Return [x, y] of the center of cell containing provided text 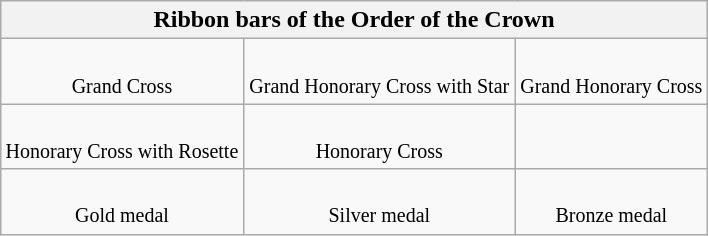
Bronze medal [612, 202]
Honorary Cross [380, 136]
Silver medal [380, 202]
Grand Cross [122, 72]
Grand Honorary Cross with Star [380, 72]
Ribbon bars of the Order of the Crown [354, 20]
Gold medal [122, 202]
Honorary Cross with Rosette [122, 136]
Grand Honorary Cross [612, 72]
